Find where the given text appears and provide that cell's center as (X, Y) coordinate. 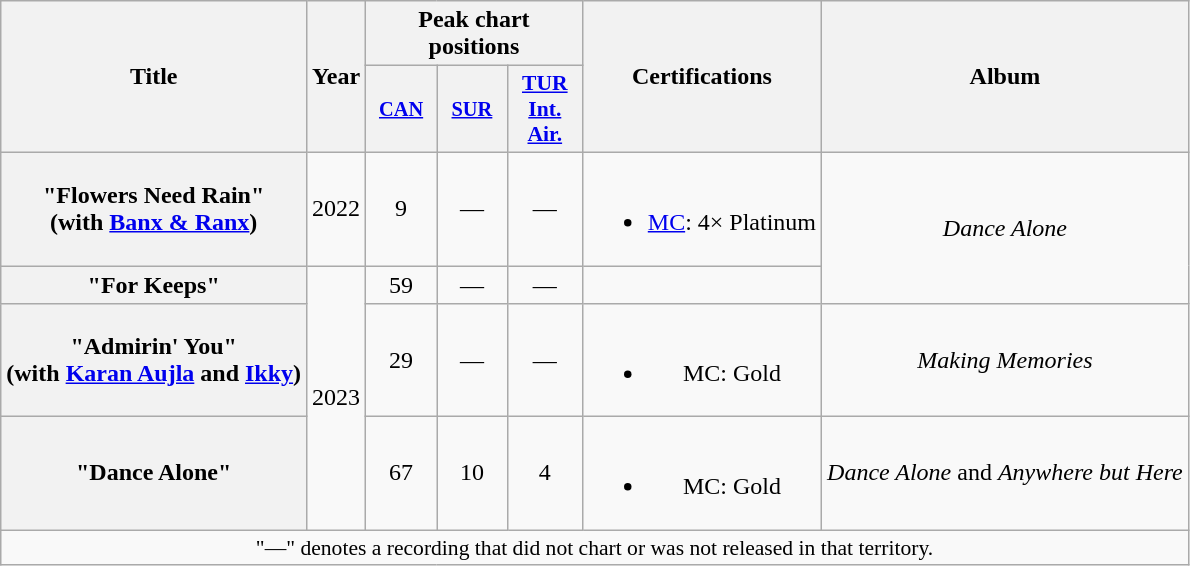
Making Memories (1006, 360)
4 (544, 474)
Year (336, 77)
MC: 4× Platinum (702, 208)
"For Keeps" (154, 285)
SUR (472, 110)
2022 (336, 208)
9 (402, 208)
"—" denotes a recording that did not chart or was not released in that territory. (595, 548)
59 (402, 285)
CAN (402, 110)
Album (1006, 77)
Certifications (702, 77)
"Flowers Need Rain"(with Banx & Ranx) (154, 208)
29 (402, 360)
"Dance Alone" (154, 474)
Dance Alone and Anywhere but Here (1006, 474)
"Admirin' You"(with Karan Aujla and Ikky) (154, 360)
67 (402, 474)
Title (154, 77)
Dance Alone (1006, 228)
10 (472, 474)
TURInt.Air. (544, 110)
2023 (336, 398)
Peak chart positions (474, 34)
